From the cell containing the given text, extract its center point as (X, Y) coordinate. 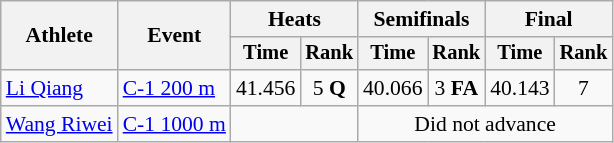
41.456 (266, 88)
5 Q (329, 88)
Final (548, 19)
C-1 200 m (174, 88)
40.143 (520, 88)
3 FA (457, 88)
7 (584, 88)
Heats (294, 19)
Athlete (60, 36)
C-1 1000 m (174, 124)
Event (174, 36)
40.066 (392, 88)
Wang Riwei (60, 124)
Li Qiang (60, 88)
Semifinals (422, 19)
Did not advance (485, 124)
